Provide the (x, y) coordinate of the cell's center where the given text is located.  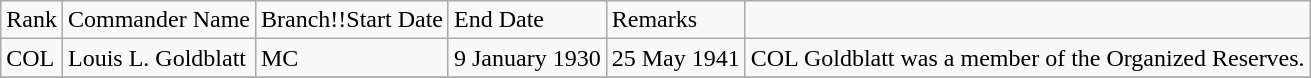
25 May 1941 (676, 58)
MC (352, 58)
COL (32, 58)
Commander Name (158, 20)
COL Goldblatt was a member of the Organized Reserves. (1028, 58)
Branch!!Start Date (352, 20)
Louis L. Goldblatt (158, 58)
9 January 1930 (527, 58)
Rank (32, 20)
End Date (527, 20)
Remarks (676, 20)
